Locate the cell with the specified text and output its (X, Y) center coordinate. 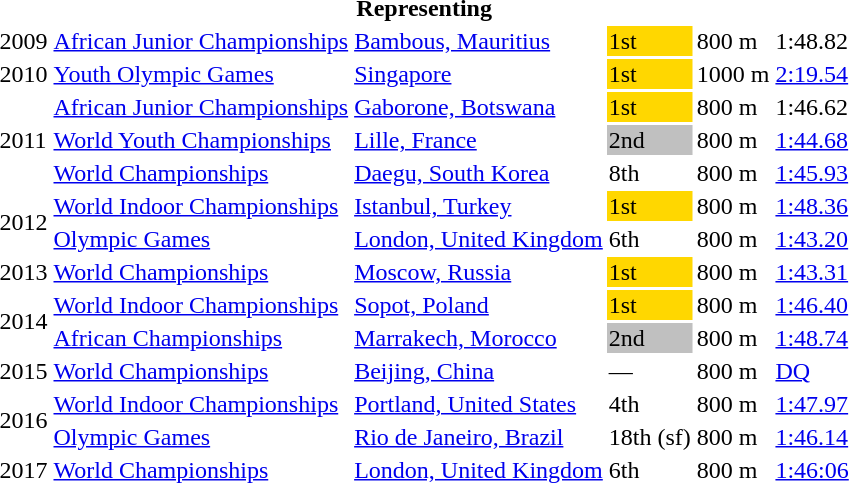
Istanbul, Turkey (479, 206)
18th (sf) (650, 437)
Marrakech, Morocco (479, 338)
Gaborone, Botswana (479, 107)
London, United Kingdom (479, 239)
4th (650, 404)
Portland, United States (479, 404)
Singapore (479, 74)
6th (650, 239)
8th (650, 173)
— (650, 371)
1000 m (733, 74)
Beijing, China (479, 371)
Lille, France (479, 140)
Bambous, Mauritius (479, 41)
World Youth Championships (201, 140)
Moscow, Russia (479, 272)
Rio de Janeiro, Brazil (479, 437)
Daegu, South Korea (479, 173)
Sopot, Poland (479, 305)
African Championships (201, 338)
Youth Olympic Games (201, 74)
